Provide the [x, y] coordinate of the cell's center where the given text is located.  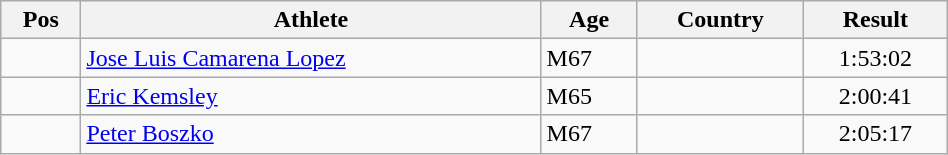
2:05:17 [876, 134]
M65 [589, 96]
Result [876, 20]
Athlete [311, 20]
Jose Luis Camarena Lopez [311, 58]
Country [720, 20]
1:53:02 [876, 58]
Age [589, 20]
2:00:41 [876, 96]
Eric Kemsley [311, 96]
Pos [41, 20]
Peter Boszko [311, 134]
